Capture the cell that displays the provided text and extract its (x, y) central coordinate. 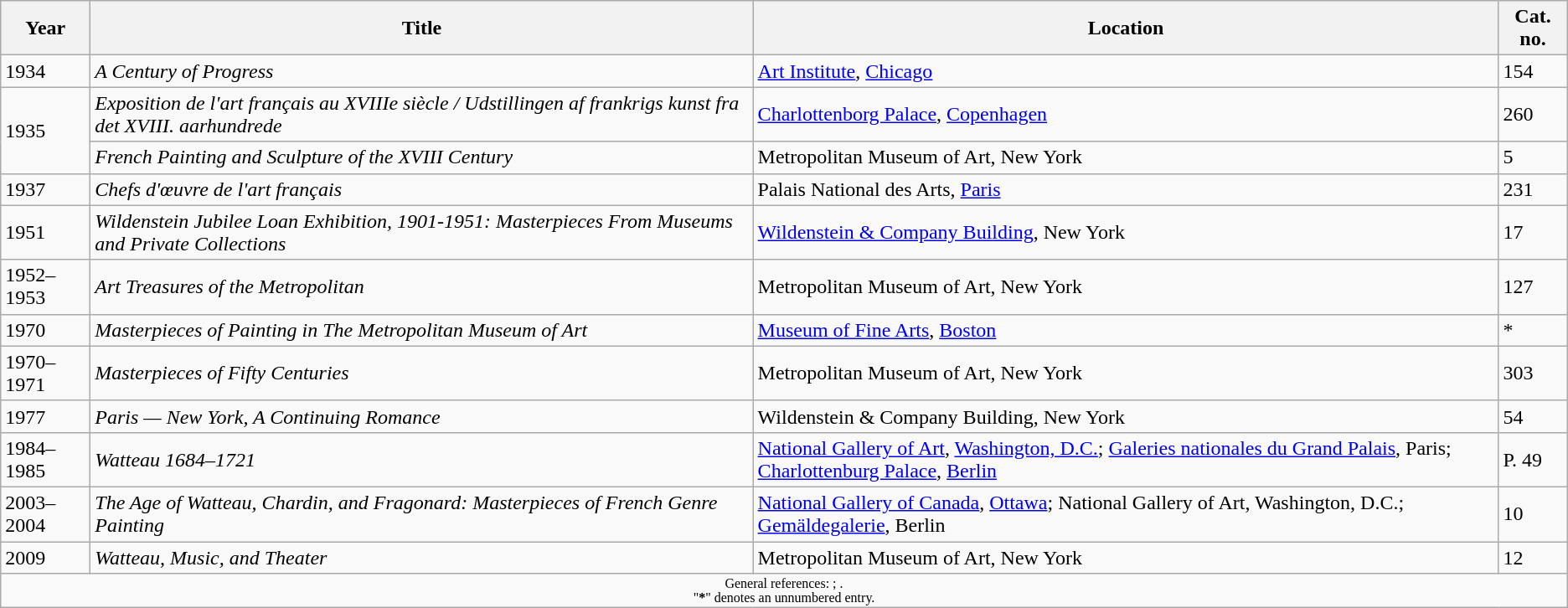
1937 (45, 189)
154 (1533, 71)
Exposition de l'art français au XVIIIe siècle / Udstillingen af frankrigs kunst fra det XVIII. aarhundrede (422, 114)
Location (1126, 28)
5 (1533, 157)
Art Institute, Chicago (1126, 71)
Museum of Fine Arts, Boston (1126, 330)
National Gallery of Canada, Ottawa; National Gallery of Art, Washington, D.C.; Gemäldegalerie, Berlin (1126, 514)
* (1533, 330)
260 (1533, 114)
National Gallery of Art, Washington, D.C.; Galeries nationales du Grand Palais, Paris; Charlottenburg Palace, Berlin (1126, 459)
Chefs d'œuvre de l'art français (422, 189)
Watteau 1684–1721 (422, 459)
12 (1533, 557)
303 (1533, 374)
Charlottenborg Palace, Copenhagen (1126, 114)
Watteau, Music, and Theater (422, 557)
1977 (45, 416)
The Age of Watteau, Chardin, and Fragonard: Masterpieces of French Genre Painting (422, 514)
French Painting and Sculpture of the XVIII Century (422, 157)
231 (1533, 189)
1970–1971 (45, 374)
P. 49 (1533, 459)
Paris — New York, A Continuing Romance (422, 416)
Wildenstein Jubilee Loan Exhibition, 1901-1951: Masterpieces From Museums and Private Collections (422, 233)
Cat. no. (1533, 28)
1952–1953 (45, 286)
Masterpieces of Fifty Centuries (422, 374)
Palais National des Arts, Paris (1126, 189)
1984–1985 (45, 459)
General references: ; ."*" denotes an unnumbered entry. (784, 591)
1970 (45, 330)
10 (1533, 514)
A Century of Progress (422, 71)
1935 (45, 131)
127 (1533, 286)
1951 (45, 233)
Year (45, 28)
54 (1533, 416)
Masterpieces of Painting in The Metropolitan Museum of Art (422, 330)
1934 (45, 71)
2009 (45, 557)
17 (1533, 233)
2003–2004 (45, 514)
Title (422, 28)
Art Treasures of the Metropolitan (422, 286)
